Find where the given text appears and provide that cell's center as [X, Y] coordinate. 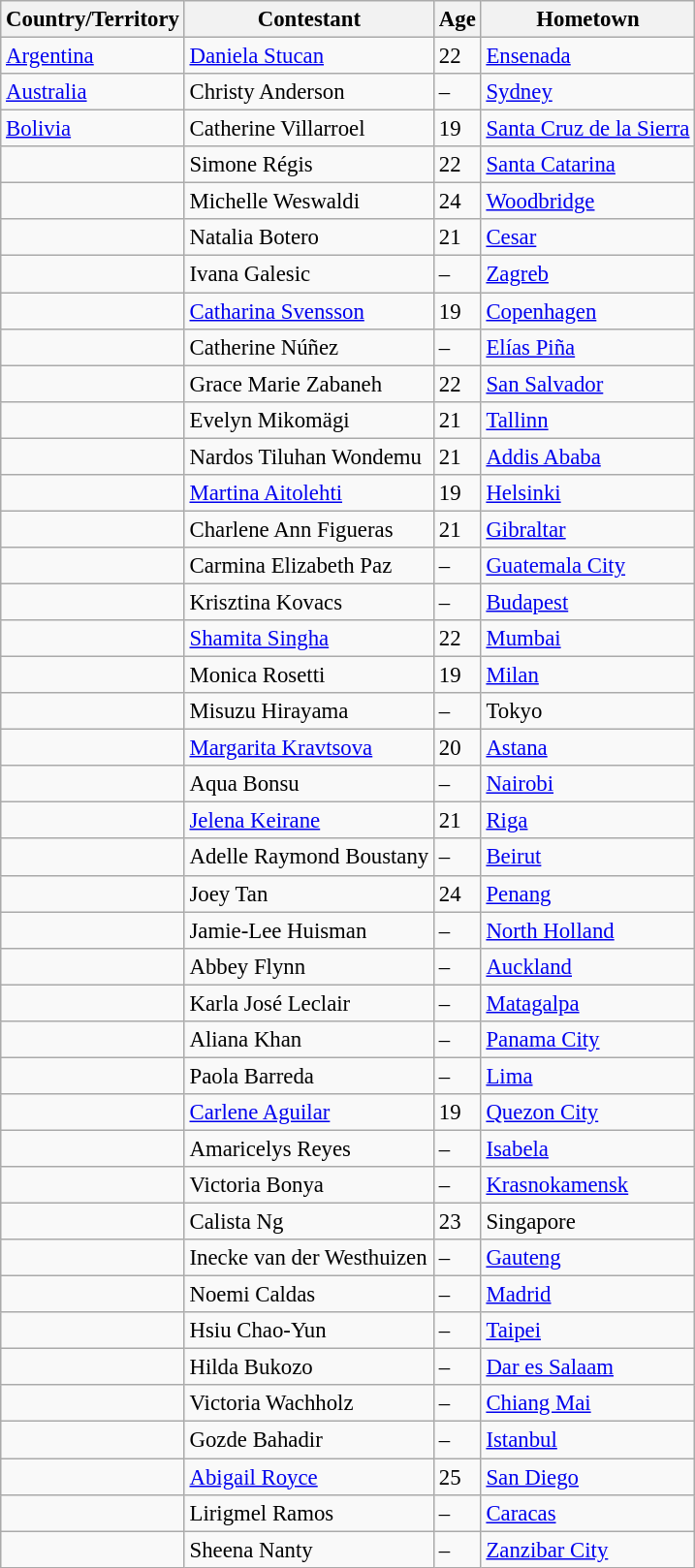
San Diego [587, 1477]
Shamita Singha [308, 639]
Misuzu Hirayama [308, 711]
Nairobi [587, 784]
Sydney [587, 92]
Isabela [587, 1148]
Australia [93, 92]
Panama City [587, 1040]
Matagalpa [587, 1003]
Milan [587, 675]
Sheena Nanty [308, 1550]
Noemi Caldas [308, 1295]
Ensenada [587, 56]
Addis Ababa [587, 456]
Inecke van der Westhuizen [308, 1258]
Contestant [308, 19]
Gibraltar [587, 529]
Carlene Aguilar [308, 1113]
20 [458, 748]
Hometown [587, 19]
Mumbai [587, 639]
Carmina Elizabeth Paz [308, 566]
Catharina Svensson [308, 311]
Cesar [587, 237]
Singapore [587, 1222]
Penang [587, 894]
Istanbul [587, 1440]
Catherine Núñez [308, 347]
Daniela Stucan [308, 56]
Paola Barreda [308, 1076]
Santa Cruz de la Sierra [587, 129]
Aliana Khan [308, 1040]
Astana [587, 748]
Charlene Ann Figueras [308, 529]
Quezon City [587, 1113]
Guatemala City [587, 566]
Aqua Bonsu [308, 784]
Jamie-Lee Huisman [308, 930]
Copenhagen [587, 311]
Catherine Villarroel [308, 129]
Bolivia [93, 129]
San Salvador [587, 384]
Santa Catarina [587, 165]
Caracas [587, 1513]
Riga [587, 821]
Martina Aitolehti [308, 493]
Chiang Mai [587, 1404]
Abigail Royce [308, 1477]
Victoria Wachholz [308, 1404]
Hilda Bukozo [308, 1367]
Budapest [587, 602]
Age [458, 19]
Krisztina Kovacs [308, 602]
Jelena Keirane [308, 821]
Amaricelys Reyes [308, 1148]
Evelyn Mikomägi [308, 420]
Dar es Salaam [587, 1367]
Elías Piña [587, 347]
Auckland [587, 966]
Argentina [93, 56]
Abbey Flynn [308, 966]
Beirut [587, 858]
Hsiu Chao-Yun [308, 1331]
Calista Ng [308, 1222]
Tokyo [587, 711]
Nardos Tiluhan Wondemu [308, 456]
Natalia Botero [308, 237]
Krasnokamensk [587, 1185]
Ivana Galesic [308, 274]
Zagreb [587, 274]
23 [458, 1222]
Monica Rosetti [308, 675]
North Holland [587, 930]
Woodbridge [587, 202]
Country/Territory [93, 19]
Tallinn [587, 420]
Michelle Weswaldi [308, 202]
Victoria Bonya [308, 1185]
25 [458, 1477]
Christy Anderson [308, 92]
Lima [587, 1076]
Simone Régis [308, 165]
Lirigmel Ramos [308, 1513]
Karla José Leclair [308, 1003]
Gozde Bahadir [308, 1440]
Madrid [587, 1295]
Grace Marie Zabaneh [308, 384]
Margarita Kravtsova [308, 748]
Taipei [587, 1331]
Adelle Raymond Boustany [308, 858]
Helsinki [587, 493]
Zanzibar City [587, 1550]
Joey Tan [308, 894]
Gauteng [587, 1258]
